Scan for the cell matching the given text and deliver its [X, Y] coordinate at center. 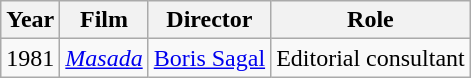
Director [209, 20]
Boris Sagal [209, 58]
Masada [104, 58]
1981 [30, 58]
Year [30, 20]
Role [371, 20]
Film [104, 20]
Editorial consultant [371, 58]
